Scan for the cell matching the given text and deliver its (x, y) coordinate at center. 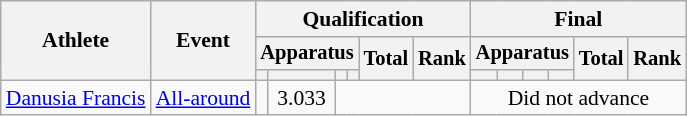
Athlete (76, 40)
Final (578, 19)
3.033 (302, 98)
Qualification (362, 19)
All-around (204, 98)
Did not advance (578, 98)
Danusia Francis (76, 98)
Event (204, 40)
